Pinpoint the cell where the given text exists, returning its (x, y) midpoint coordinate. 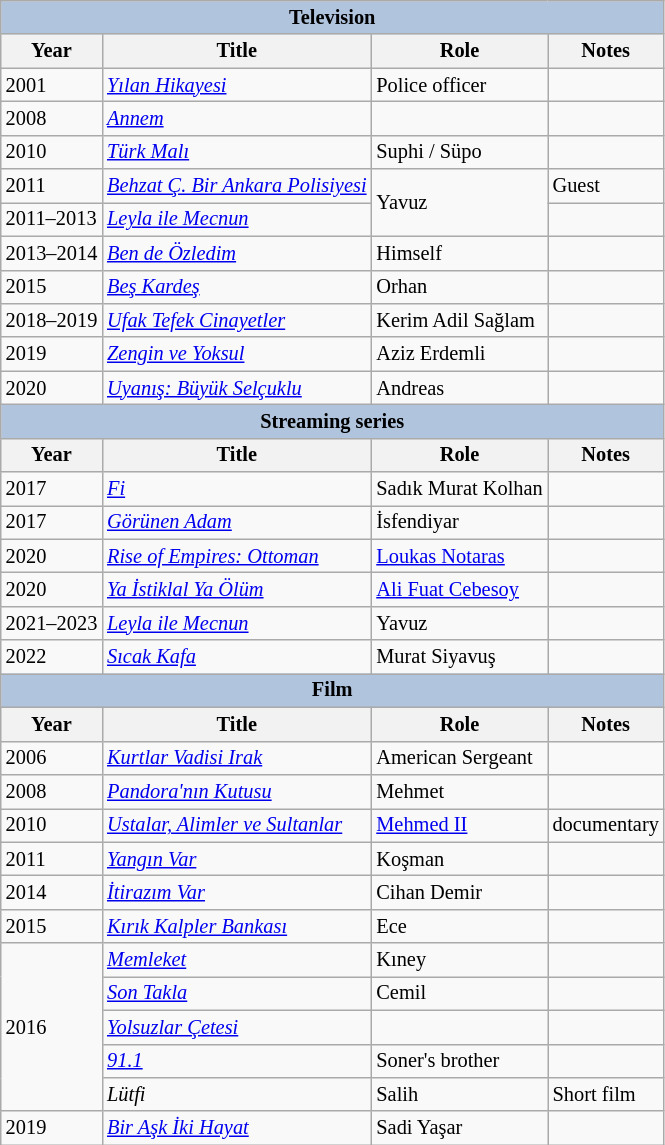
2006 (52, 758)
Rise of Empires: Ottoman (236, 556)
Police officer (459, 85)
Mehmed II (459, 825)
documentary (606, 825)
Beş Kardeş (236, 287)
2022 (52, 657)
Aziz Erdemli (459, 354)
Behzat Ç. Bir Ankara Polisiyesi (236, 186)
Streaming series (332, 421)
İsfendiyar (459, 522)
Guest (606, 186)
2014 (52, 892)
Short film (606, 1094)
Andreas (459, 388)
Film (332, 690)
Ali Fuat Cebesoy (459, 589)
2016 (52, 1027)
Ufak Tefek Cinayetler (236, 320)
Mehmet (459, 791)
Himself (459, 253)
Türk Malı (236, 152)
Koşman (459, 859)
Lütfi (236, 1094)
Annem (236, 118)
2001 (52, 85)
Pandora'nın Kutusu (236, 791)
Ya İstiklal Ya Ölüm (236, 589)
Kıney (459, 960)
İtirazım Var (236, 892)
Sadi Yaşar (459, 1128)
Zengin ve Yoksul (236, 354)
Murat Siyavuş (459, 657)
Yangın Var (236, 859)
91.1 (236, 1061)
Görünen Adam (236, 522)
Kurtlar Vadisi Irak (236, 758)
Suphi / Süpo (459, 152)
Salih (459, 1094)
Kerim Adil Sağlam (459, 320)
Memleket (236, 960)
Sadık Murat Kolhan (459, 489)
Loukas Notaras (459, 556)
Yılan Hikayesi (236, 85)
2013–2014 (52, 253)
American Sergeant (459, 758)
Ben de Özledim (236, 253)
2021–2023 (52, 623)
Ustalar, Alimler ve Sultanlar (236, 825)
Fi (236, 489)
2011–2013 (52, 219)
Orhan (459, 287)
Cihan Demir (459, 892)
2018–2019 (52, 320)
Soner's brother (459, 1061)
Kırık Kalpler Bankası (236, 926)
Cemil (459, 993)
Television (332, 17)
Uyanış: Büyük Selçuklu (236, 388)
Son Takla (236, 993)
Sıcak Kafa (236, 657)
Ece (459, 926)
Bir Aşk İki Hayat (236, 1128)
Yolsuzlar Çetesi (236, 1027)
